From the cell containing the given text, extract its center point as (X, Y) coordinate. 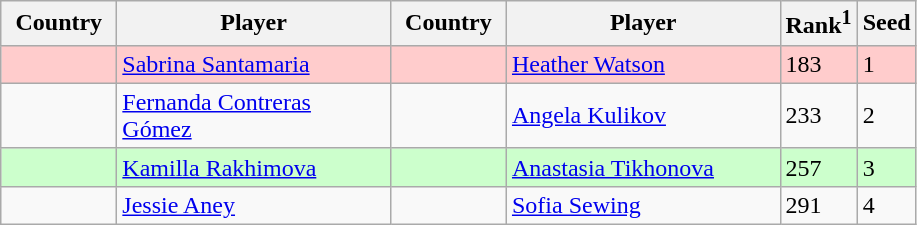
233 (818, 116)
Seed (886, 24)
183 (818, 64)
Kamilla Rakhimova (254, 167)
Jessie Aney (254, 205)
Sofia Sewing (643, 205)
257 (818, 167)
1 (886, 64)
Fernanda Contreras Gómez (254, 116)
2 (886, 116)
Sabrina Santamaria (254, 64)
Angela Kulikov (643, 116)
4 (886, 205)
Rank1 (818, 24)
Heather Watson (643, 64)
Anastasia Tikhonova (643, 167)
291 (818, 205)
3 (886, 167)
